Determine the (x, y) coordinate at the center of the cell enclosing the given text.  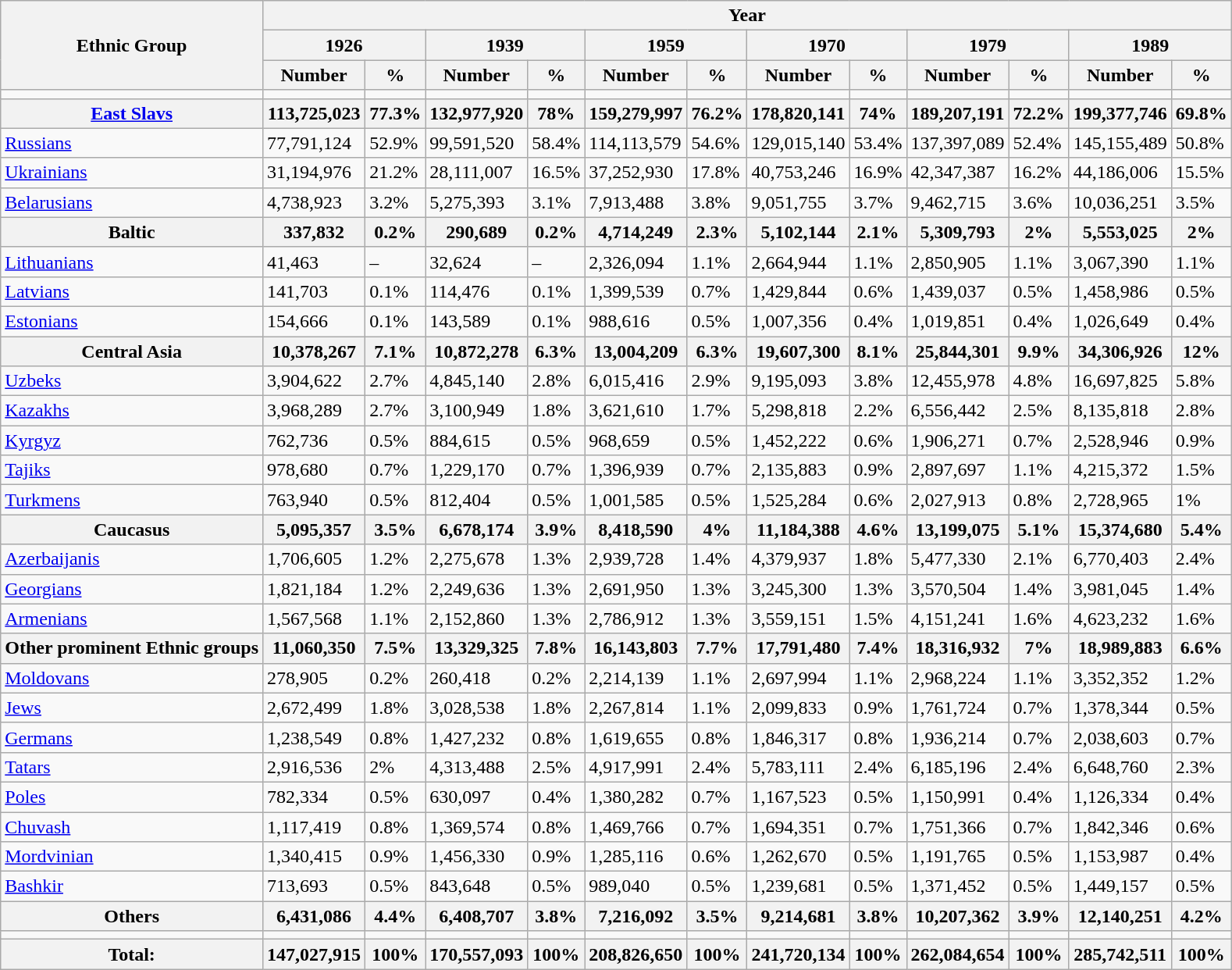
1,846,317 (798, 737)
4% (717, 530)
1,229,170 (476, 470)
5,275,393 (476, 202)
Moldovans (132, 678)
114,476 (476, 291)
782,334 (314, 797)
5,553,025 (1120, 232)
53.4% (878, 143)
Mordvinian (132, 857)
77.3% (395, 113)
6,770,403 (1120, 559)
Armenians (132, 619)
5,783,111 (798, 767)
262,084,654 (957, 954)
147,027,915 (314, 954)
4.2% (1201, 916)
East Slavs (132, 113)
69.8% (1201, 113)
260,418 (476, 678)
4,379,937 (798, 559)
28,111,007 (476, 173)
1,761,724 (957, 708)
713,693 (314, 886)
1,619,655 (636, 737)
21.2% (395, 173)
Lithuanians (132, 262)
13,329,325 (476, 648)
72.2% (1038, 113)
630,097 (476, 797)
58.4% (556, 143)
1,449,157 (1120, 886)
1,906,271 (957, 440)
18,316,932 (957, 648)
978,680 (314, 470)
2.9% (717, 381)
74% (878, 113)
4,215,372 (1120, 470)
3,028,538 (476, 708)
4.8% (1038, 381)
3,559,151 (798, 619)
10,872,278 (476, 351)
40,753,246 (798, 173)
19,607,300 (798, 351)
763,940 (314, 500)
762,736 (314, 440)
812,404 (476, 500)
Total: (132, 954)
3,245,300 (798, 589)
8,418,590 (636, 530)
7.7% (717, 648)
6,648,760 (1120, 767)
Central Asia (132, 351)
16,697,825 (1120, 381)
2,697,994 (798, 678)
159,279,997 (636, 113)
7.8% (556, 648)
1,019,851 (957, 321)
114,113,579 (636, 143)
2,528,946 (1120, 440)
1,117,419 (314, 827)
54.6% (717, 143)
1.7% (717, 411)
6,678,174 (476, 530)
1,751,366 (957, 827)
208,826,650 (636, 954)
Azerbaijanis (132, 559)
1,262,670 (798, 857)
42,347,387 (957, 173)
12,140,251 (1120, 916)
1,239,681 (798, 886)
9,195,093 (798, 381)
4,623,232 (1120, 619)
1,371,452 (957, 886)
4,845,140 (476, 381)
132,977,920 (476, 113)
7.5% (395, 648)
1,285,116 (636, 857)
34,306,926 (1120, 351)
1,026,649 (1120, 321)
1,567,568 (314, 619)
4.4% (395, 916)
9.9% (1038, 351)
170,557,093 (476, 954)
1,525,284 (798, 500)
Jews (132, 708)
12% (1201, 351)
1,126,334 (1120, 797)
1959 (666, 45)
2.2% (878, 411)
16.2% (1038, 173)
1,469,766 (636, 827)
3.7% (878, 202)
Chuvash (132, 827)
2,135,883 (798, 470)
16.9% (878, 173)
4,714,249 (636, 232)
1,456,330 (476, 857)
15,374,680 (1120, 530)
Russians (132, 143)
9,051,755 (798, 202)
5,095,357 (314, 530)
7.1% (395, 351)
2,939,728 (636, 559)
1,191,765 (957, 857)
6,015,416 (636, 381)
32,624 (476, 262)
44,186,006 (1120, 173)
Ethnic Group (132, 45)
1,340,415 (314, 857)
1,429,844 (798, 291)
18,989,883 (1120, 648)
5.4% (1201, 530)
1,427,232 (476, 737)
8.1% (878, 351)
3.6% (1038, 202)
4,151,241 (957, 619)
Bashkir (132, 886)
3.2% (395, 202)
78% (556, 113)
113,725,023 (314, 113)
988,616 (636, 321)
154,666 (314, 321)
Georgians (132, 589)
1,380,282 (636, 797)
884,615 (476, 440)
16.5% (556, 173)
143,589 (476, 321)
1% (1201, 500)
15.5% (1201, 173)
9,462,715 (957, 202)
7,913,488 (636, 202)
290,689 (476, 232)
11,060,350 (314, 648)
129,015,140 (798, 143)
Estonians (132, 321)
17.8% (717, 173)
1989 (1150, 45)
2,916,536 (314, 767)
6,185,196 (957, 767)
1,458,986 (1120, 291)
2,275,678 (476, 559)
76.2% (717, 113)
Uzbeks (132, 381)
17,791,480 (798, 648)
3,100,949 (476, 411)
4,313,488 (476, 767)
Germans (132, 737)
3,981,045 (1120, 589)
3,570,504 (957, 589)
199,377,746 (1120, 113)
2,267,814 (636, 708)
Poles (132, 797)
77,791,124 (314, 143)
1,936,214 (957, 737)
4.6% (878, 530)
2,099,833 (798, 708)
2,152,860 (476, 619)
4,917,991 (636, 767)
3,352,352 (1120, 678)
2,897,697 (957, 470)
5,102,144 (798, 232)
1,001,585 (636, 500)
1,821,184 (314, 589)
99,591,520 (476, 143)
7% (1038, 648)
145,155,489 (1120, 143)
8,135,818 (1120, 411)
3,968,289 (314, 411)
843,648 (476, 886)
2,214,139 (636, 678)
178,820,141 (798, 113)
1,842,346 (1120, 827)
1,694,351 (798, 827)
7,216,092 (636, 916)
1,153,987 (1120, 857)
12,455,978 (957, 381)
5,298,818 (798, 411)
1,396,939 (636, 470)
1,399,539 (636, 291)
50.8% (1201, 143)
16,143,803 (636, 648)
6.6% (1201, 648)
2,786,912 (636, 619)
Tatars (132, 767)
5.8% (1201, 381)
1,150,991 (957, 797)
13,199,075 (957, 530)
6,431,086 (314, 916)
1939 (505, 45)
337,832 (314, 232)
31,194,976 (314, 173)
4,738,923 (314, 202)
41,463 (314, 262)
285,742,511 (1120, 954)
3,904,622 (314, 381)
Other prominent Ethnic groups (132, 648)
1,706,605 (314, 559)
Ukrainians (132, 173)
241,720,134 (798, 954)
Caucasus (132, 530)
1,238,549 (314, 737)
37,252,930 (636, 173)
1,007,356 (798, 321)
3,621,610 (636, 411)
9,214,681 (798, 916)
2,691,950 (636, 589)
2,027,913 (957, 500)
2,326,094 (636, 262)
2,850,905 (957, 262)
Others (132, 916)
2,249,636 (476, 589)
52.9% (395, 143)
968,659 (636, 440)
Baltic (132, 232)
1979 (988, 45)
1,452,222 (798, 440)
1926 (344, 45)
2,968,224 (957, 678)
1,167,523 (798, 797)
2,038,603 (1120, 737)
3,067,390 (1120, 262)
Kazakhs (132, 411)
7.4% (878, 648)
5,309,793 (957, 232)
10,207,362 (957, 916)
Turkmens (132, 500)
Year (748, 16)
5.1% (1038, 530)
Belarusians (132, 202)
137,397,089 (957, 143)
1,439,037 (957, 291)
278,905 (314, 678)
Tajiks (132, 470)
10,378,267 (314, 351)
25,844,301 (957, 351)
1,369,574 (476, 827)
1,378,344 (1120, 708)
189,207,191 (957, 113)
2,672,499 (314, 708)
6,556,442 (957, 411)
1970 (827, 45)
Latvians (132, 291)
6,408,707 (476, 916)
10,036,251 (1120, 202)
2,728,965 (1120, 500)
989,040 (636, 886)
11,184,388 (798, 530)
3.1% (556, 202)
141,703 (314, 291)
5,477,330 (957, 559)
52.4% (1038, 143)
Kyrgyz (132, 440)
2,664,944 (798, 262)
13,004,209 (636, 351)
